Find where the given text appears and provide that cell's center as [x, y] coordinate. 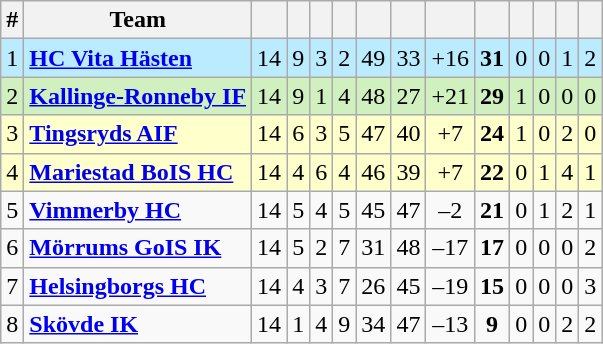
+21 [450, 96]
39 [408, 172]
15 [492, 286]
Kallinge-Ronneby IF [138, 96]
–13 [450, 324]
26 [374, 286]
Helsingborgs HC [138, 286]
33 [408, 58]
HC Vita Hästen [138, 58]
49 [374, 58]
Team [138, 20]
17 [492, 248]
Mariestad BoIS HC [138, 172]
Mörrums GoIS IK [138, 248]
46 [374, 172]
27 [408, 96]
29 [492, 96]
22 [492, 172]
8 [12, 324]
40 [408, 134]
Skövde IK [138, 324]
–2 [450, 210]
34 [374, 324]
Tingsryds AIF [138, 134]
–19 [450, 286]
24 [492, 134]
21 [492, 210]
+16 [450, 58]
Vimmerby HC [138, 210]
–17 [450, 248]
# [12, 20]
